From the cell containing the given text, extract its center point as [x, y] coordinate. 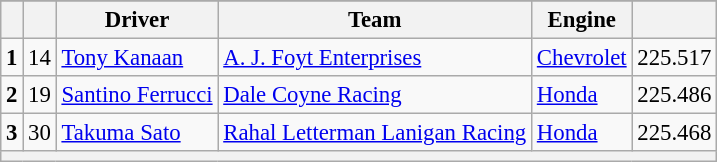
Engine [582, 20]
Driver [137, 20]
Tony Kanaan [137, 58]
Dale Coyne Racing [375, 95]
19 [40, 95]
225.468 [674, 133]
Chevrolet [582, 58]
Team [375, 20]
2 [12, 95]
Takuma Sato [137, 133]
30 [40, 133]
3 [12, 133]
14 [40, 58]
225.486 [674, 95]
A. J. Foyt Enterprises [375, 58]
Santino Ferrucci [137, 95]
225.517 [674, 58]
Rahal Letterman Lanigan Racing [375, 133]
1 [12, 58]
